Output the [x, y] coordinate of the center of the cell containing the given text.  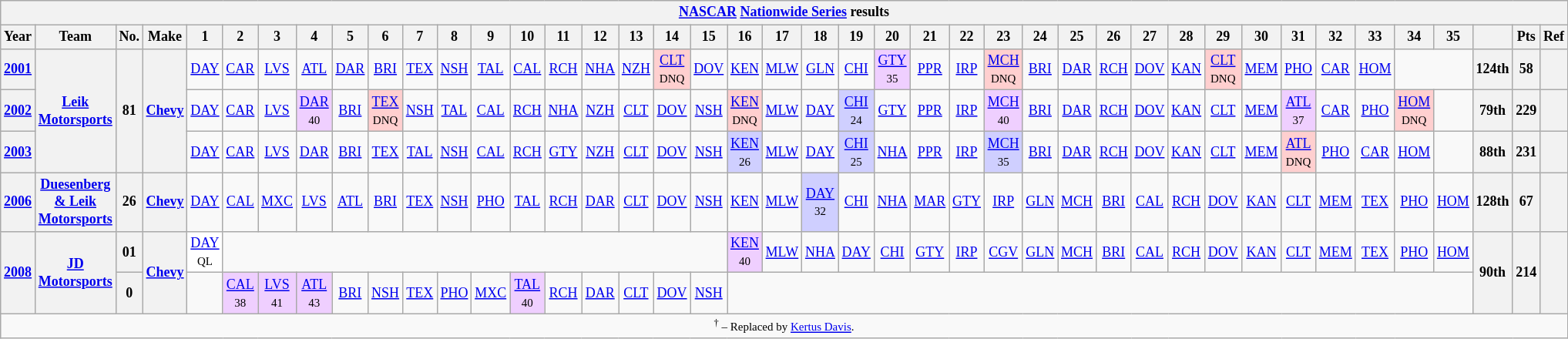
DAR40 [314, 111]
11 [563, 37]
17 [781, 37]
30 [1261, 37]
16 [745, 37]
CGV [1003, 252]
25 [1077, 37]
2001 [18, 69]
Team [76, 37]
Duesenberg & Leik Motorsports [76, 202]
2003 [18, 152]
CHI24 [856, 111]
8 [455, 37]
7 [419, 37]
29 [1223, 37]
81 [129, 111]
No. [129, 37]
10 [528, 37]
28 [1187, 37]
2008 [18, 273]
3 [277, 37]
CHI25 [856, 152]
ATL43 [314, 294]
35 [1453, 37]
MAR [930, 202]
† – Replaced by Kertus Davis. [784, 327]
HOMDNQ [1415, 111]
GTY35 [892, 69]
67 [1526, 202]
31 [1299, 37]
20 [892, 37]
Make [165, 37]
0 [129, 294]
12 [600, 37]
19 [856, 37]
124th [1492, 69]
214 [1526, 273]
Leik Motorsports [76, 111]
Ref [1554, 37]
27 [1150, 37]
22 [967, 37]
ATLDNQ [1299, 152]
32 [1335, 37]
21 [930, 37]
229 [1526, 111]
15 [709, 37]
Year [18, 37]
128th [1492, 202]
DAY32 [821, 202]
JD Motorsports [76, 273]
5 [350, 37]
231 [1526, 152]
Pts [1526, 37]
33 [1375, 37]
MCH40 [1003, 111]
4 [314, 37]
13 [636, 37]
34 [1415, 37]
KEN40 [745, 252]
ATL37 [1299, 111]
KEN26 [745, 152]
MCHDNQ [1003, 69]
90th [1492, 273]
6 [385, 37]
9 [491, 37]
KENDNQ [745, 111]
TAL40 [528, 294]
NASCAR Nationwide Series results [784, 12]
CAL38 [240, 294]
MCH35 [1003, 152]
1 [205, 37]
79th [1492, 111]
2002 [18, 111]
DAYQL [205, 252]
23 [1003, 37]
58 [1526, 69]
01 [129, 252]
88th [1492, 152]
LVS41 [277, 294]
18 [821, 37]
24 [1040, 37]
14 [672, 37]
2 [240, 37]
TEXDNQ [385, 111]
2006 [18, 202]
